Return the [X, Y] coordinate for the center point of the cell that contains the specified text.  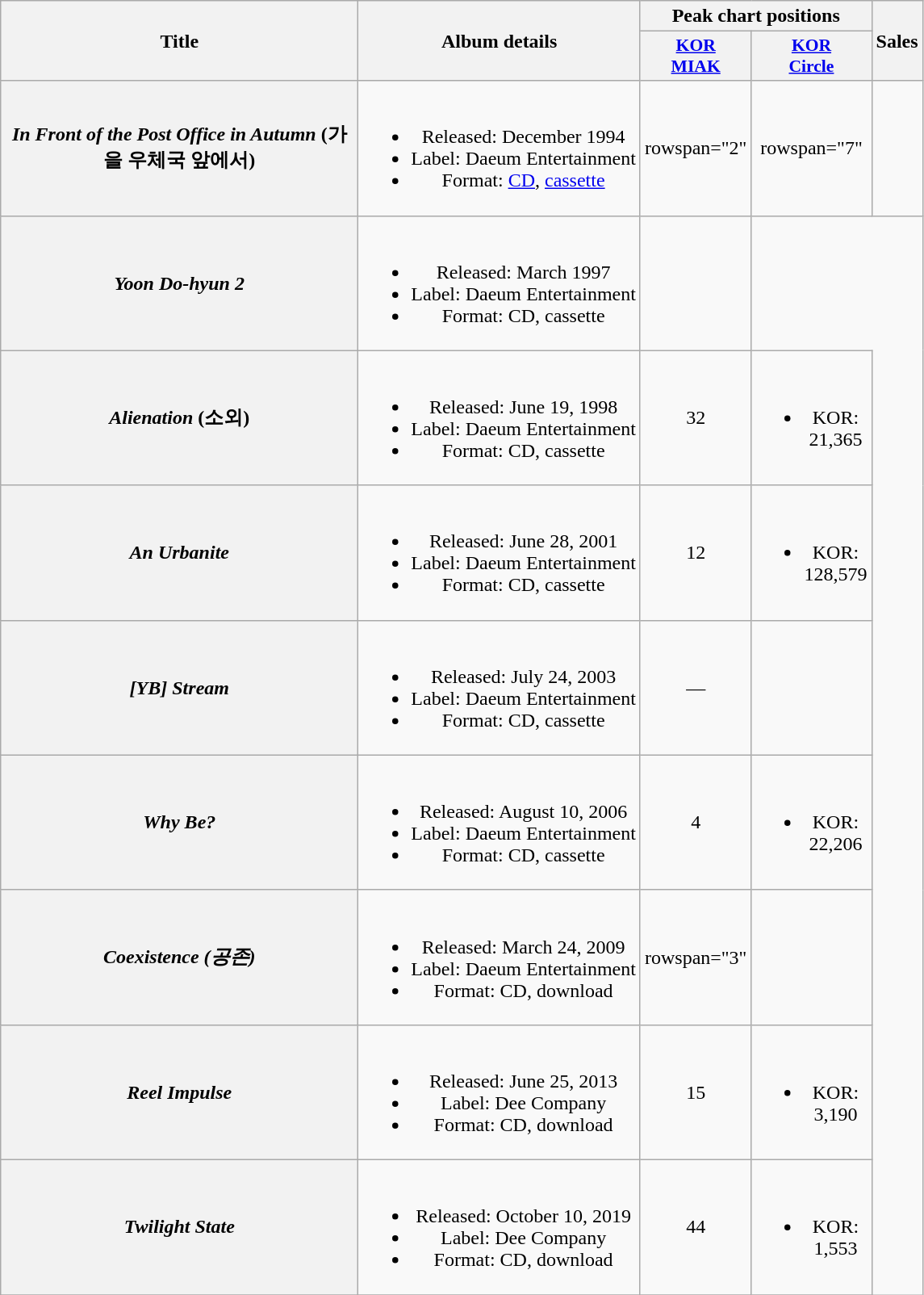
Released: March 24, 2009Label: Daeum EntertainmentFormat: CD, download [500, 958]
Released: June 25, 2013Label: Dee CompanyFormat: CD, download [500, 1092]
Released: July 24, 2003Label: Daeum EntertainmentFormat: CD, cassette [500, 688]
rowspan="3" [696, 958]
Yoon Do-hyun 2 [179, 283]
KOR: 21,365 [812, 418]
Why Be? [179, 822]
Released: June 19, 1998Label: Daeum EntertainmentFormat: CD, cassette [500, 418]
[YB] Stream [179, 688]
Peak chart positions [755, 16]
12 [696, 552]
32 [696, 418]
KOR: 1,553 [812, 1227]
Released: June 28, 2001Label: Daeum EntertainmentFormat: CD, cassette [500, 552]
rowspan="7" [812, 149]
— [696, 688]
Released: December 1994Label: Daeum EntertainmentFormat: CD, cassette [500, 149]
KOR: 22,206 [812, 822]
Released: August 10, 2006Label: Daeum EntertainmentFormat: CD, cassette [500, 822]
An Urbanite [179, 552]
KORCircle [812, 57]
4 [696, 822]
Coexistence (공존) [179, 958]
Released: October 10, 2019Label: Dee CompanyFormat: CD, download [500, 1227]
Title [179, 40]
44 [696, 1227]
In Front of the Post Office in Autumn (가을 우체국 앞에서) [179, 149]
KOR: 128,579 [812, 552]
KORMIAK [696, 57]
Sales [897, 40]
rowspan="2" [696, 149]
Reel Impulse [179, 1092]
KOR: 3,190 [812, 1092]
Twilight State [179, 1227]
Album details [500, 40]
Released: March 1997Label: Daeum EntertainmentFormat: CD, cassette [500, 283]
15 [696, 1092]
Alienation (소외) [179, 418]
